Find where the given text appears and provide that cell's center as [x, y] coordinate. 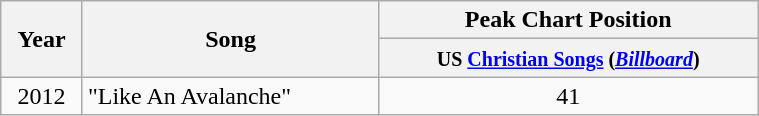
US Christian Songs (Billboard) [568, 58]
Song [230, 39]
Peak Chart Position [568, 20]
"Like An Avalanche" [230, 96]
2012 [42, 96]
41 [568, 96]
Year [42, 39]
